Pinpoint the cell where the given text exists, returning its [x, y] midpoint coordinate. 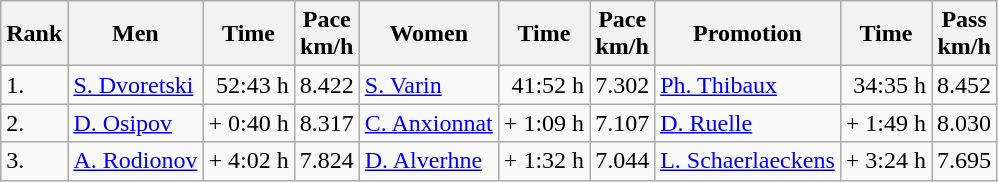
7.695 [964, 161]
8.317 [326, 123]
Men [136, 34]
Rank [34, 34]
7.107 [622, 123]
+ 1:32 h [544, 161]
8.452 [964, 85]
D. Osipov [136, 123]
1. [34, 85]
8.030 [964, 123]
2. [34, 123]
Pass km/h [964, 34]
7.044 [622, 161]
8.422 [326, 85]
A. Rodionov [136, 161]
34:35 h [886, 85]
+ 3:24 h [886, 161]
D. Ruelle [748, 123]
S. Dvoretski [136, 85]
Promotion [748, 34]
D. Alverhne [428, 161]
+ 0:40 h [248, 123]
7.824 [326, 161]
52:43 h [248, 85]
41:52 h [544, 85]
Ph. Thibaux [748, 85]
7.302 [622, 85]
L. Schaerlaeckens [748, 161]
C. Anxionnat [428, 123]
+ 4:02 h [248, 161]
Women [428, 34]
+ 1:49 h [886, 123]
S. Varin [428, 85]
+ 1:09 h [544, 123]
3. [34, 161]
